Scan for the cell matching the given text and deliver its (x, y) coordinate at center. 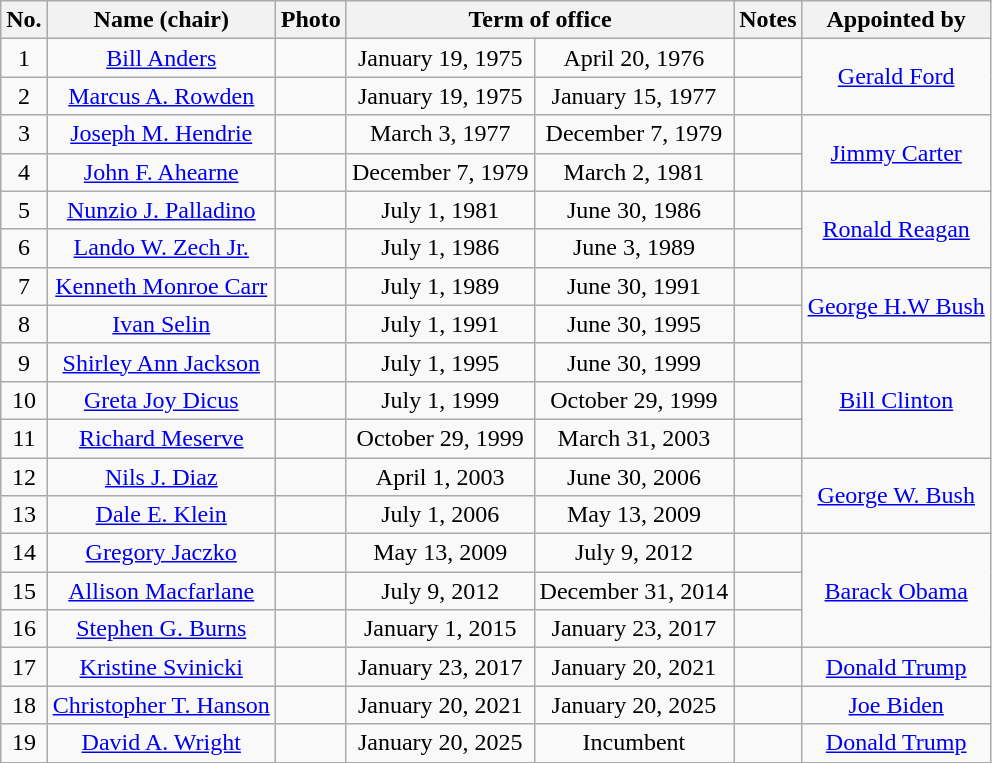
Lando W. Zech Jr. (161, 248)
Bill Anders (161, 58)
Notes (768, 20)
Marcus A. Rowden (161, 96)
2 (24, 96)
John F. Ahearne (161, 172)
Photo (310, 20)
9 (24, 362)
January 1, 2015 (440, 629)
7 (24, 286)
George H.W Bush (896, 305)
Joe Biden (896, 705)
6 (24, 248)
Term of office (540, 20)
Gregory Jaczko (161, 553)
April 20, 1976 (634, 58)
June 30, 1986 (634, 210)
July 1, 1999 (440, 400)
Joseph M. Hendrie (161, 134)
March 2, 1981 (634, 172)
11 (24, 438)
8 (24, 324)
Appointed by (896, 20)
January 15, 1977 (634, 96)
19 (24, 743)
Gerald Ford (896, 77)
June 3, 1989 (634, 248)
18 (24, 705)
10 (24, 400)
5 (24, 210)
15 (24, 591)
July 1, 1989 (440, 286)
June 30, 1999 (634, 362)
Ivan Selin (161, 324)
Name (chair) (161, 20)
David A. Wright (161, 743)
3 (24, 134)
Richard Meserve (161, 438)
Greta Joy Dicus (161, 400)
16 (24, 629)
June 30, 2006 (634, 477)
December 31, 2014 (634, 591)
No. (24, 20)
12 (24, 477)
April 1, 2003 (440, 477)
July 1, 2006 (440, 515)
July 1, 1991 (440, 324)
Barack Obama (896, 591)
Allison Macfarlane (161, 591)
March 31, 2003 (634, 438)
1 (24, 58)
July 1, 1995 (440, 362)
Christopher T. Hanson (161, 705)
Kristine Svinicki (161, 667)
Shirley Ann Jackson (161, 362)
July 1, 1981 (440, 210)
July 1, 1986 (440, 248)
March 3, 1977 (440, 134)
George W. Bush (896, 496)
14 (24, 553)
17 (24, 667)
Nils J. Diaz (161, 477)
June 30, 1995 (634, 324)
Dale E. Klein (161, 515)
June 30, 1991 (634, 286)
Nunzio J. Palladino (161, 210)
Ronald Reagan (896, 229)
Kenneth Monroe Carr (161, 286)
Bill Clinton (896, 400)
4 (24, 172)
13 (24, 515)
Jimmy Carter (896, 153)
Stephen G. Burns (161, 629)
Incumbent (634, 743)
